Pinpoint the cell where the given text exists, returning its [X, Y] midpoint coordinate. 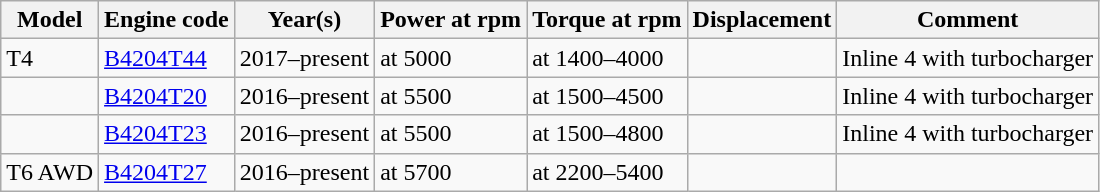
T6 AWD [50, 172]
Comment [968, 20]
Displacement [762, 20]
B4204T44 [167, 58]
at 1500–4500 [607, 96]
Torque at rpm [607, 20]
Model [50, 20]
Power at rpm [451, 20]
2017–present [304, 58]
at 5000 [451, 58]
at 1500–4800 [607, 134]
B4204T27 [167, 172]
T4 [50, 58]
at 1400–4000 [607, 58]
at 5700 [451, 172]
Engine code [167, 20]
Year(s) [304, 20]
B4204T23 [167, 134]
B4204T20 [167, 96]
at 2200–5400 [607, 172]
